Search for the cell housing the specified text and yield its (x, y) center coordinate. 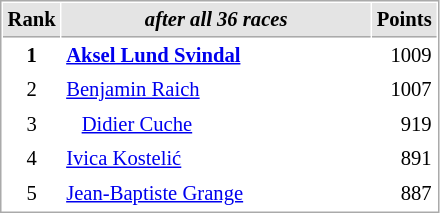
891 (404, 158)
Aksel Lund Svindal (216, 56)
Didier Cuche (216, 124)
3 (32, 124)
1009 (404, 56)
1007 (404, 90)
887 (404, 194)
Ivica Kostelić (216, 158)
919 (404, 124)
2 (32, 90)
4 (32, 158)
Points (404, 20)
after all 36 races (216, 20)
5 (32, 194)
Jean-Baptiste Grange (216, 194)
Benjamin Raich (216, 90)
1 (32, 56)
Rank (32, 20)
